Detect which cell encompasses the target text, then output its (x, y) center coordinate. 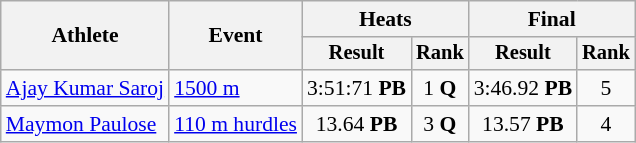
Maymon Paulose (85, 124)
5 (606, 88)
13.57 PB (523, 124)
3 Q (440, 124)
Ajay Kumar Saroj (85, 88)
13.64 PB (356, 124)
3:46.92 PB (523, 88)
Athlete (85, 36)
4 (606, 124)
Final (552, 19)
Heats (386, 19)
3:51:71 PB (356, 88)
Event (236, 36)
1 Q (440, 88)
110 m hurdles (236, 124)
1500 m (236, 88)
